Detect which cell encompasses the target text, then output its [X, Y] center coordinate. 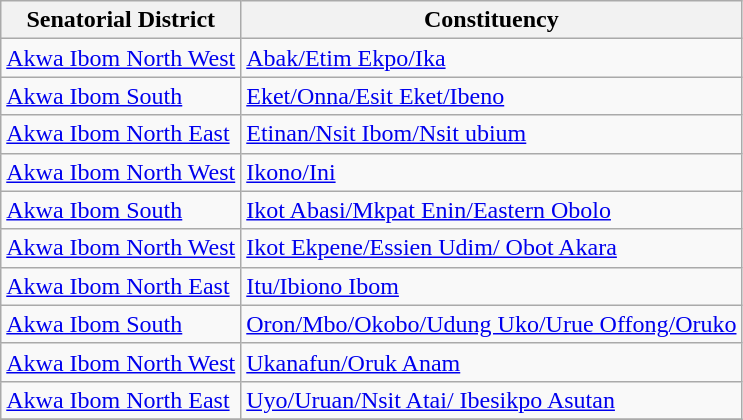
Eket/Onna/Esit Eket/Ibeno [492, 96]
Ukanafun/Oruk Anam [492, 362]
Abak/Etim Ekpo/Ika [492, 58]
Senatorial District [121, 20]
Etinan/Nsit Ibom/Nsit ubium [492, 134]
Oron/Mbo/Okobo/Udung Uko/Urue Offong/Oruko [492, 324]
Ikot Abasi/Mkpat Enin/Eastern Obolo [492, 210]
Uyo/Uruan/Nsit Atai/ Ibesikpo Asutan [492, 400]
Itu/Ibiono Ibom [492, 286]
Ikot Ekpene/Essien Udim/ Obot Akara [492, 248]
Ikono/Ini [492, 172]
Constituency [492, 20]
